Capture the cell that displays the provided text and extract its [X, Y] central coordinate. 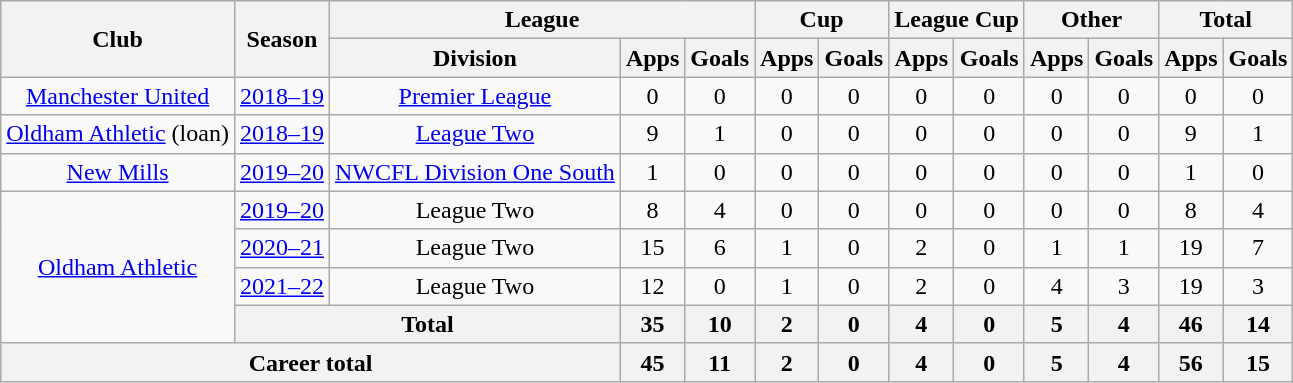
2021–22 [282, 286]
Oldham Athletic (loan) [118, 134]
Other [1091, 20]
Manchester United [118, 96]
56 [1191, 362]
46 [1191, 324]
7 [1258, 248]
35 [652, 324]
14 [1258, 324]
NWCFL Division One South [474, 172]
League [542, 20]
45 [652, 362]
10 [720, 324]
New Mills [118, 172]
Premier League [474, 96]
Club [118, 39]
2020–21 [282, 248]
Division [474, 58]
Cup [822, 20]
11 [720, 362]
12 [652, 286]
Career total [311, 362]
6 [720, 248]
League Cup [957, 20]
Season [282, 39]
Oldham Athletic [118, 267]
